Detect which cell encompasses the target text, then output its (X, Y) center coordinate. 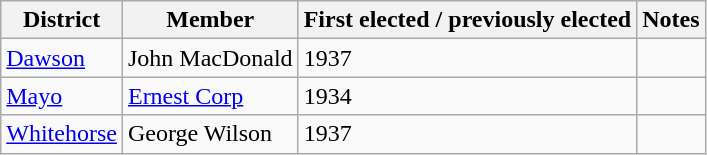
Notes (671, 20)
Member (210, 20)
First elected / previously elected (468, 20)
George Wilson (210, 134)
1934 (468, 96)
John MacDonald (210, 58)
Whitehorse (62, 134)
Dawson (62, 58)
Mayo (62, 96)
District (62, 20)
Ernest Corp (210, 96)
